Locate the cell with the specified text and output its (X, Y) center coordinate. 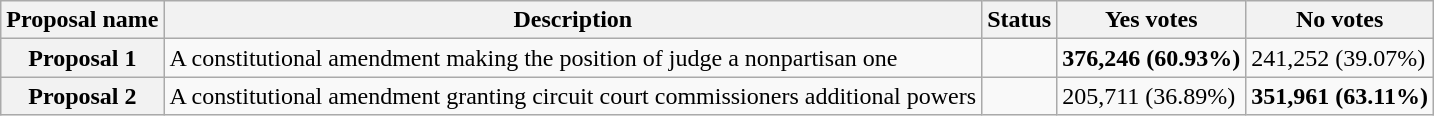
No votes (1340, 20)
A constitutional amendment granting circuit court commissioners additional powers (573, 96)
Status (1020, 20)
241,252 (39.07%) (1340, 58)
Proposal name (82, 20)
Yes votes (1152, 20)
376,246 (60.93%) (1152, 58)
Proposal 1 (82, 58)
Description (573, 20)
Proposal 2 (82, 96)
205,711 (36.89%) (1152, 96)
A constitutional amendment making the position of judge a nonpartisan one (573, 58)
351,961 (63.11%) (1340, 96)
